Return (x, y) of the center of cell containing provided text 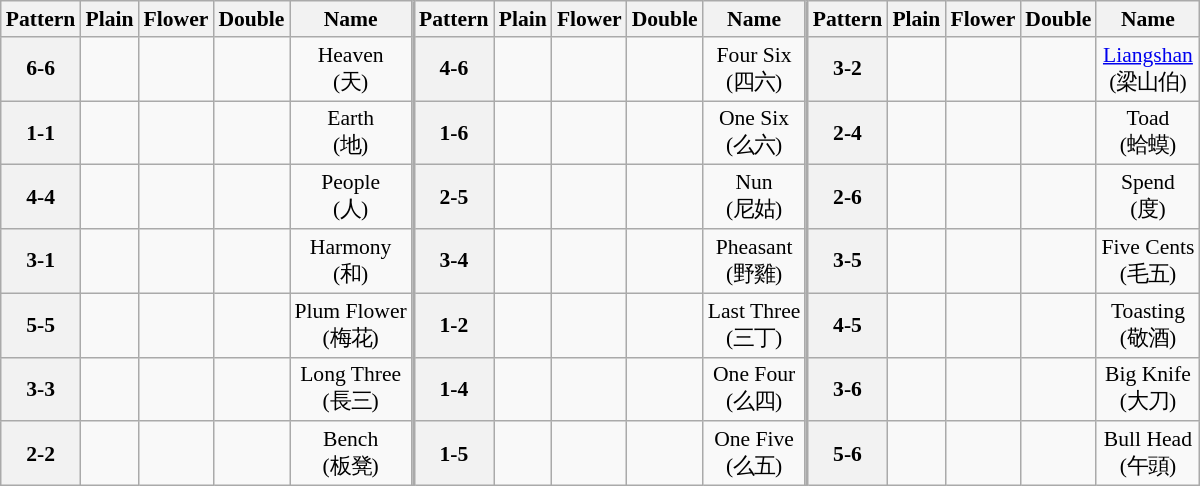
3-2 (848, 69)
3-5 (848, 261)
Spend(度) (1148, 197)
1-4 (454, 389)
2-5 (454, 197)
People(人) (351, 197)
One Six(么六) (754, 133)
Nun(尼姑) (754, 197)
One Five(么五) (754, 454)
4-5 (848, 325)
Earth(地) (351, 133)
Plum Flower(梅花) (351, 325)
Four Six(四六) (754, 69)
Heaven(天) (351, 69)
1-2 (454, 325)
One Four(么四) (754, 389)
Harmony(和) (351, 261)
2-2 (41, 454)
2-6 (848, 197)
1-5 (454, 454)
Bull Head(午頭) (1148, 454)
4-6 (454, 69)
Toad(蛤蟆) (1148, 133)
3-6 (848, 389)
Bench(板凳) (351, 454)
Last Three(三丁) (754, 325)
Pheasant(野雞) (754, 261)
Long Three(長三) (351, 389)
Big Knife(大刀) (1148, 389)
3-3 (41, 389)
3-4 (454, 261)
5-5 (41, 325)
6-6 (41, 69)
Liangshan(梁山伯) (1148, 69)
2-4 (848, 133)
3-1 (41, 261)
4-4 (41, 197)
5-6 (848, 454)
1-1 (41, 133)
1-6 (454, 133)
Five Cents(毛五) (1148, 261)
Toasting(敬酒) (1148, 325)
